Return [X, Y] of the center of cell containing provided text 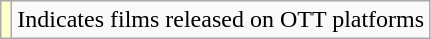
Indicates films released on OTT platforms [221, 20]
